Find where the given text appears and provide that cell's center as (x, y) coordinate. 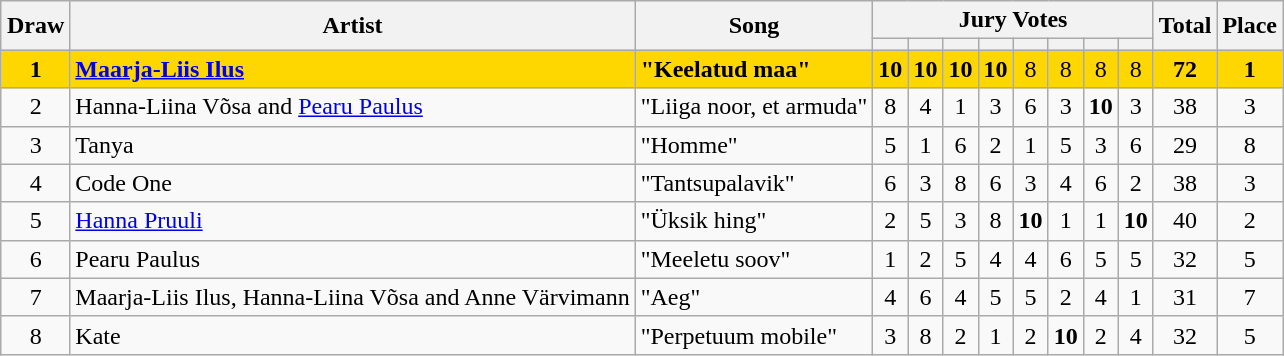
"Perpetuum mobile" (754, 335)
"Aeg" (754, 297)
Hanna Pruuli (352, 221)
Place (1250, 26)
"Liiga noor, et armuda" (754, 107)
40 (1185, 221)
Kate (352, 335)
Draw (35, 26)
"Meeletu soov" (754, 259)
31 (1185, 297)
"Üksik hing" (754, 221)
Song (754, 26)
"Homme" (754, 145)
72 (1185, 69)
Tanya (352, 145)
Maarja-Liis Ilus (352, 69)
Maarja-Liis Ilus, Hanna-Liina Võsa and Anne Värvimann (352, 297)
"Tantsupalavik" (754, 183)
Pearu Paulus (352, 259)
Code One (352, 183)
Hanna-Liina Võsa and Pearu Paulus (352, 107)
Artist (352, 26)
29 (1185, 145)
"Keelatud maa" (754, 69)
Total (1185, 26)
Jury Votes (1013, 20)
